Pinpoint the cell where the given text exists, returning its [X, Y] midpoint coordinate. 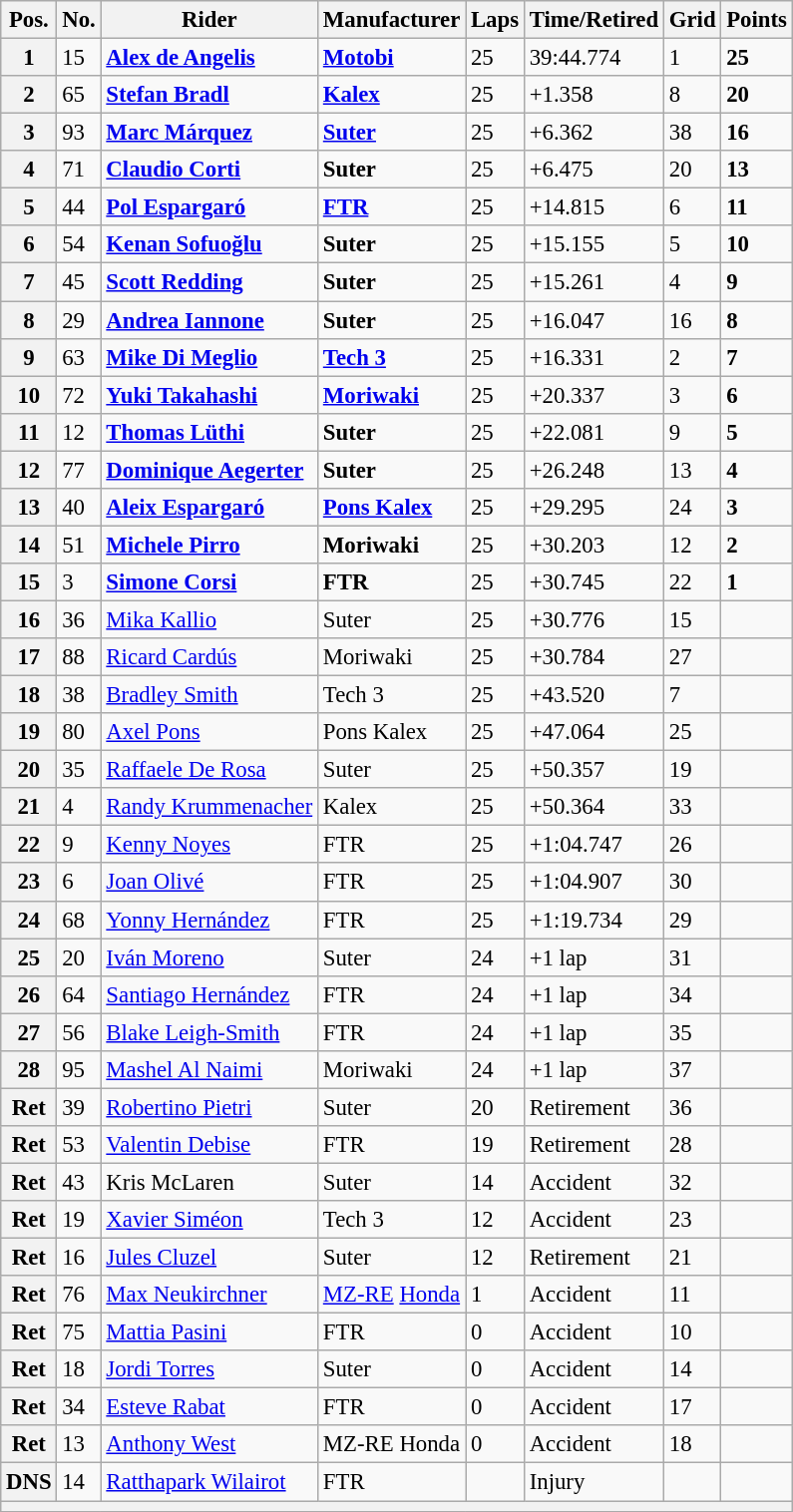
Randy Krummenacher [209, 807]
65 [79, 95]
+30.784 [594, 657]
DNS [29, 1482]
Robertino Pietri [209, 1107]
Xavier Siméon [209, 1220]
Dominique Aegerter [209, 470]
64 [79, 994]
54 [79, 244]
Motobi [392, 58]
Valentin Debise [209, 1145]
+47.064 [594, 732]
Pol Espargaró [209, 207]
+16.047 [594, 320]
Mike Di Meglio [209, 357]
Kris McLaren [209, 1182]
+29.295 [594, 508]
+26.248 [594, 470]
Scott Redding [209, 282]
+15.261 [594, 282]
Jordi Torres [209, 1369]
+1:04.907 [594, 883]
Mika Kallio [209, 619]
39:44.774 [594, 58]
+6.475 [594, 170]
Axel Pons [209, 732]
72 [79, 395]
+15.155 [594, 244]
63 [79, 357]
44 [79, 207]
+22.081 [594, 432]
31 [692, 957]
Thomas Lüthi [209, 432]
+50.364 [594, 807]
30 [692, 883]
75 [79, 1332]
+1:19.734 [594, 920]
+43.520 [594, 695]
93 [79, 133]
Stefan Bradl [209, 95]
Grid [692, 20]
88 [79, 657]
Rider [209, 20]
76 [79, 1295]
Alex de Angelis [209, 58]
Anthony West [209, 1445]
Simone Corsi [209, 582]
Yuki Takahashi [209, 395]
Joan Olivé [209, 883]
71 [79, 170]
Kenan Sofuoğlu [209, 244]
Laps [495, 20]
39 [79, 1107]
Jules Cluzel [209, 1258]
Max Neukirchner [209, 1295]
Yonny Hernández [209, 920]
Points [756, 20]
68 [79, 920]
Mattia Pasini [209, 1332]
56 [79, 1032]
Aleix Espargaró [209, 508]
Bradley Smith [209, 695]
43 [79, 1182]
32 [692, 1182]
+30.203 [594, 545]
+30.745 [594, 582]
+30.776 [594, 619]
45 [79, 282]
Michele Pirro [209, 545]
51 [79, 545]
+20.337 [594, 395]
77 [79, 470]
37 [692, 1070]
+1:04.747 [594, 845]
Santiago Hernández [209, 994]
40 [79, 508]
+6.362 [594, 133]
+16.331 [594, 357]
Ricard Cardús [209, 657]
No. [79, 20]
+14.815 [594, 207]
+50.357 [594, 770]
Andrea Iannone [209, 320]
95 [79, 1070]
+1.358 [594, 95]
Esteve Rabat [209, 1407]
Iván Moreno [209, 957]
Pos. [29, 20]
Time/Retired [594, 20]
Manufacturer [392, 20]
Kenny Noyes [209, 845]
33 [692, 807]
Blake Leigh-Smith [209, 1032]
Marc Márquez [209, 133]
Mashel Al Naimi [209, 1070]
Raffaele De Rosa [209, 770]
Injury [594, 1482]
53 [79, 1145]
Claudio Corti [209, 170]
80 [79, 732]
Ratthapark Wilairot [209, 1482]
